Pinpoint the cell where the given text exists, returning its (X, Y) midpoint coordinate. 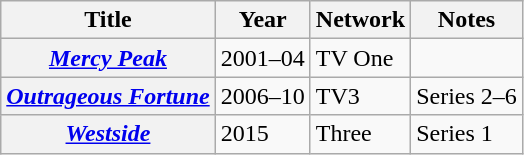
Network (360, 20)
Outrageous Fortune (108, 96)
2006–10 (262, 96)
TV3 (360, 96)
Series 2–6 (467, 96)
2001–04 (262, 58)
Notes (467, 20)
TV One (360, 58)
Three (360, 134)
Westside (108, 134)
Series 1 (467, 134)
Mercy Peak (108, 58)
Title (108, 20)
2015 (262, 134)
Year (262, 20)
